Pinpoint the cell where the given text exists, returning its [x, y] midpoint coordinate. 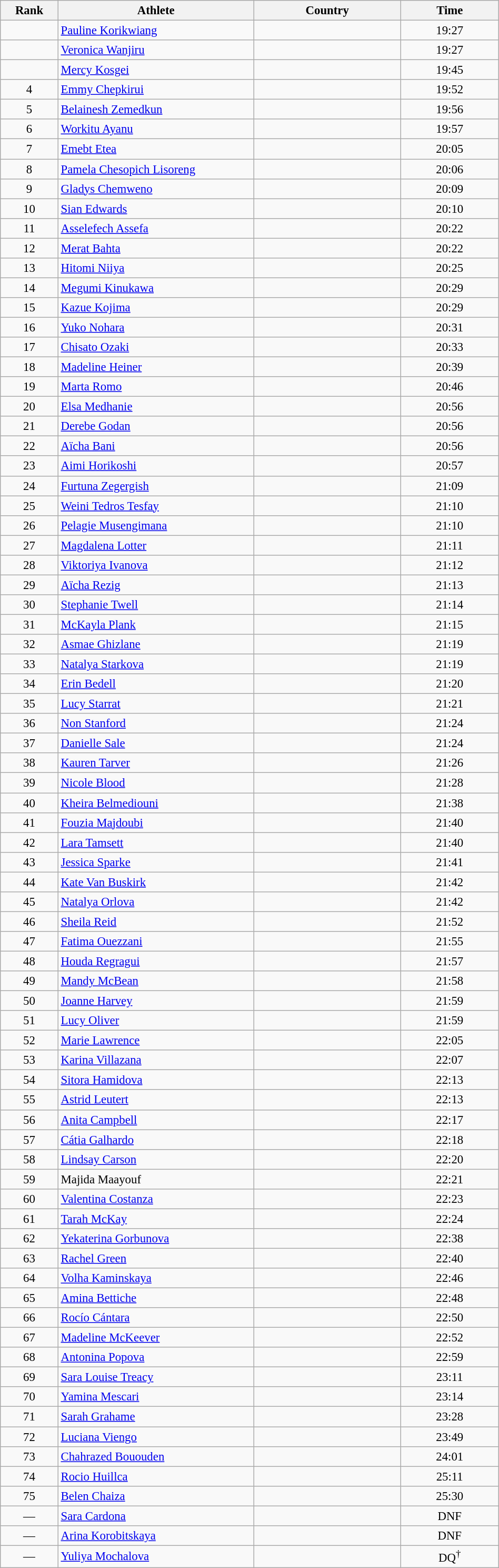
Magdalena Lotter [156, 545]
34 [29, 684]
21:21 [450, 704]
Pelagie Musengimana [156, 525]
Pamela Chesopich Lisoreng [156, 169]
63 [29, 1258]
Non Stanford [156, 723]
62 [29, 1239]
22:23 [450, 1199]
24:01 [450, 1456]
Tarah McKay [156, 1219]
20:46 [450, 387]
52 [29, 1041]
21:38 [450, 803]
Megumi Kinukawa [156, 288]
45 [29, 902]
25 [29, 506]
Merat Bahta [156, 248]
22:59 [450, 1357]
23:28 [450, 1417]
Marie Lawrence [156, 1041]
Veronica Wanjiru [156, 50]
44 [29, 882]
51 [29, 1021]
28 [29, 565]
35 [29, 704]
5 [29, 110]
22:05 [450, 1041]
46 [29, 922]
Danielle Sale [156, 743]
43 [29, 862]
Furtuna Zegergish [156, 486]
Lucy Oliver [156, 1021]
Yekaterina Gorbunova [156, 1239]
22:50 [450, 1318]
23:11 [450, 1377]
14 [29, 288]
20:39 [450, 367]
6 [29, 129]
19:45 [450, 70]
32 [29, 644]
20:25 [450, 268]
Emmy Chepkirui [156, 90]
22:24 [450, 1219]
33 [29, 664]
22:21 [450, 1179]
31 [29, 624]
Sarah Grahame [156, 1417]
29 [29, 585]
21:28 [450, 783]
Sheila Reid [156, 922]
Rocío Cántara [156, 1318]
Sian Edwards [156, 209]
65 [29, 1298]
20 [29, 407]
47 [29, 942]
Erin Bedell [156, 684]
Belen Chaiza [156, 1496]
Nicole Blood [156, 783]
22 [29, 446]
Stephanie Twell [156, 605]
19:56 [450, 110]
Belainesh Zemedkun [156, 110]
75 [29, 1496]
21:12 [450, 565]
15 [29, 308]
30 [29, 605]
Houda Regragui [156, 961]
Kazue Kojima [156, 308]
Amina Bettiche [156, 1298]
25:11 [450, 1476]
21:20 [450, 684]
17 [29, 347]
Lara Tamsett [156, 842]
Karina Villazana [156, 1060]
21:58 [450, 981]
23:49 [450, 1437]
Aïcha Bani [156, 446]
Yamina Mescari [156, 1397]
20:10 [450, 209]
Kheira Belmediouni [156, 803]
Aimi Horikoshi [156, 466]
Astrid Leutert [156, 1100]
21:11 [450, 545]
Valentina Costanza [156, 1199]
56 [29, 1120]
7 [29, 149]
38 [29, 763]
20:06 [450, 169]
Asselefech Assefa [156, 228]
Elsa Medhanie [156, 407]
16 [29, 327]
Mercy Kosgei [156, 70]
21:09 [450, 486]
Pauline Korikwiang [156, 31]
Emebt Etea [156, 149]
21 [29, 426]
58 [29, 1159]
22:52 [450, 1338]
Arina Korobitskaya [156, 1536]
Gladys Chemweno [156, 189]
Athlete [156, 11]
12 [29, 248]
Derebe Godan [156, 426]
DQ† [450, 1556]
Yuko Nohara [156, 327]
Fatima Ouezzani [156, 942]
74 [29, 1476]
20:33 [450, 347]
20:09 [450, 189]
Cátia Galhardo [156, 1140]
Rachel Green [156, 1258]
Hitomi Niiya [156, 268]
Workitu Ayanu [156, 129]
19:57 [450, 129]
Antonina Popova [156, 1357]
73 [29, 1456]
Kate Van Buskirk [156, 882]
22:20 [450, 1159]
Fouzia Majdoubi [156, 822]
24 [29, 486]
54 [29, 1080]
Joanne Harvey [156, 1001]
22:07 [450, 1060]
Rocio Huillca [156, 1476]
41 [29, 822]
21:41 [450, 862]
4 [29, 90]
57 [29, 1140]
61 [29, 1219]
Sara Cardona [156, 1516]
27 [29, 545]
Jessica Sparke [156, 862]
48 [29, 961]
23 [29, 466]
72 [29, 1437]
Volha Kaminskaya [156, 1278]
22:17 [450, 1120]
Sitora Hamidova [156, 1080]
20:05 [450, 149]
Country [327, 11]
Lindsay Carson [156, 1159]
8 [29, 169]
21:13 [450, 585]
37 [29, 743]
Kauren Tarver [156, 763]
22:40 [450, 1258]
53 [29, 1060]
70 [29, 1397]
19:52 [450, 90]
25:30 [450, 1496]
49 [29, 981]
40 [29, 803]
20:31 [450, 327]
22:18 [450, 1140]
Mandy McBean [156, 981]
19 [29, 387]
22:46 [450, 1278]
60 [29, 1199]
McKayla Plank [156, 624]
Madeline Heiner [156, 367]
Natalya Starkova [156, 664]
Rank [29, 11]
9 [29, 189]
Aïcha Rezig [156, 585]
23:14 [450, 1397]
13 [29, 268]
Madeline McKeever [156, 1338]
64 [29, 1278]
71 [29, 1417]
21:57 [450, 961]
22:48 [450, 1298]
21:14 [450, 605]
Majida Maayouf [156, 1179]
11 [29, 228]
21:15 [450, 624]
26 [29, 525]
Lucy Starrat [156, 704]
66 [29, 1318]
Weini Tedros Tesfay [156, 506]
21:55 [450, 942]
22:38 [450, 1239]
18 [29, 367]
Marta Romo [156, 387]
Sara Louise Treacy [156, 1377]
21:52 [450, 922]
68 [29, 1357]
36 [29, 723]
39 [29, 783]
69 [29, 1377]
21:26 [450, 763]
50 [29, 1001]
42 [29, 842]
Chahrazed Bououden [156, 1456]
59 [29, 1179]
67 [29, 1338]
Viktoriya Ivanova [156, 565]
Asmae Ghizlane [156, 644]
Luciana Viengo [156, 1437]
Natalya Orlova [156, 902]
Yuliya Mochalova [156, 1556]
20:57 [450, 466]
Anita Campbell [156, 1120]
Chisato Ozaki [156, 347]
10 [29, 209]
Time [450, 11]
55 [29, 1100]
